Output the [X, Y] coordinate of the center of the cell containing the given text.  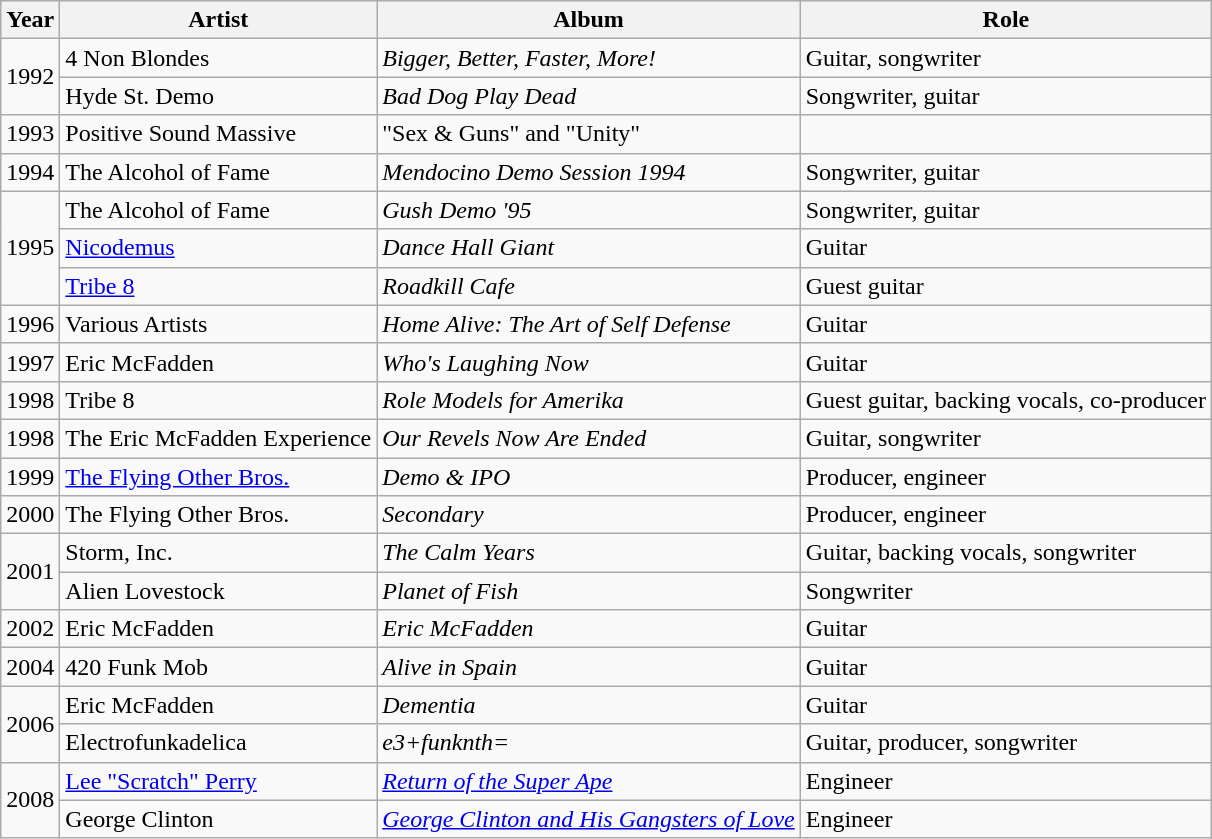
4 Non Blondes [218, 58]
Songwriter [1006, 591]
Guitar, producer, songwriter [1006, 743]
1992 [30, 77]
George Clinton and His Gangsters of Love [588, 819]
Home Alive: The Art of Self Defense [588, 324]
Nicodemus [218, 248]
1995 [30, 248]
2002 [30, 629]
"Sex & Guns" and "Unity" [588, 134]
Dementia [588, 705]
2006 [30, 724]
Alien Lovestock [218, 591]
George Clinton [218, 819]
Planet of Fish [588, 591]
Lee "Scratch" Perry [218, 781]
Hyde St. Demo [218, 96]
Role [1006, 20]
Gush Demo '95 [588, 210]
Year [30, 20]
Bigger, Better, Faster, More! [588, 58]
420 Funk Mob [218, 667]
Demo & IPO [588, 477]
Who's Laughing Now [588, 362]
The Calm Years [588, 553]
Album [588, 20]
1996 [30, 324]
Return of the Super Ape [588, 781]
Storm, Inc. [218, 553]
Positive Sound Massive [218, 134]
The Eric McFadden Experience [218, 438]
1999 [30, 477]
Guest guitar, backing vocals, co-producer [1006, 400]
1997 [30, 362]
Dance Hall Giant [588, 248]
e3+funknth= [588, 743]
Artist [218, 20]
Guest guitar [1006, 286]
Roadkill Cafe [588, 286]
2004 [30, 667]
Bad Dog Play Dead [588, 96]
2008 [30, 800]
Guitar, backing vocals, songwriter [1006, 553]
Mendocino Demo Session 1994 [588, 172]
1993 [30, 134]
2000 [30, 515]
1994 [30, 172]
Secondary [588, 515]
Various Artists [218, 324]
Role Models for Amerika [588, 400]
Electrofunkadelica [218, 743]
Our Revels Now Are Ended [588, 438]
2001 [30, 572]
Alive in Spain [588, 667]
